Scan for the cell matching the given text and deliver its [X, Y] coordinate at center. 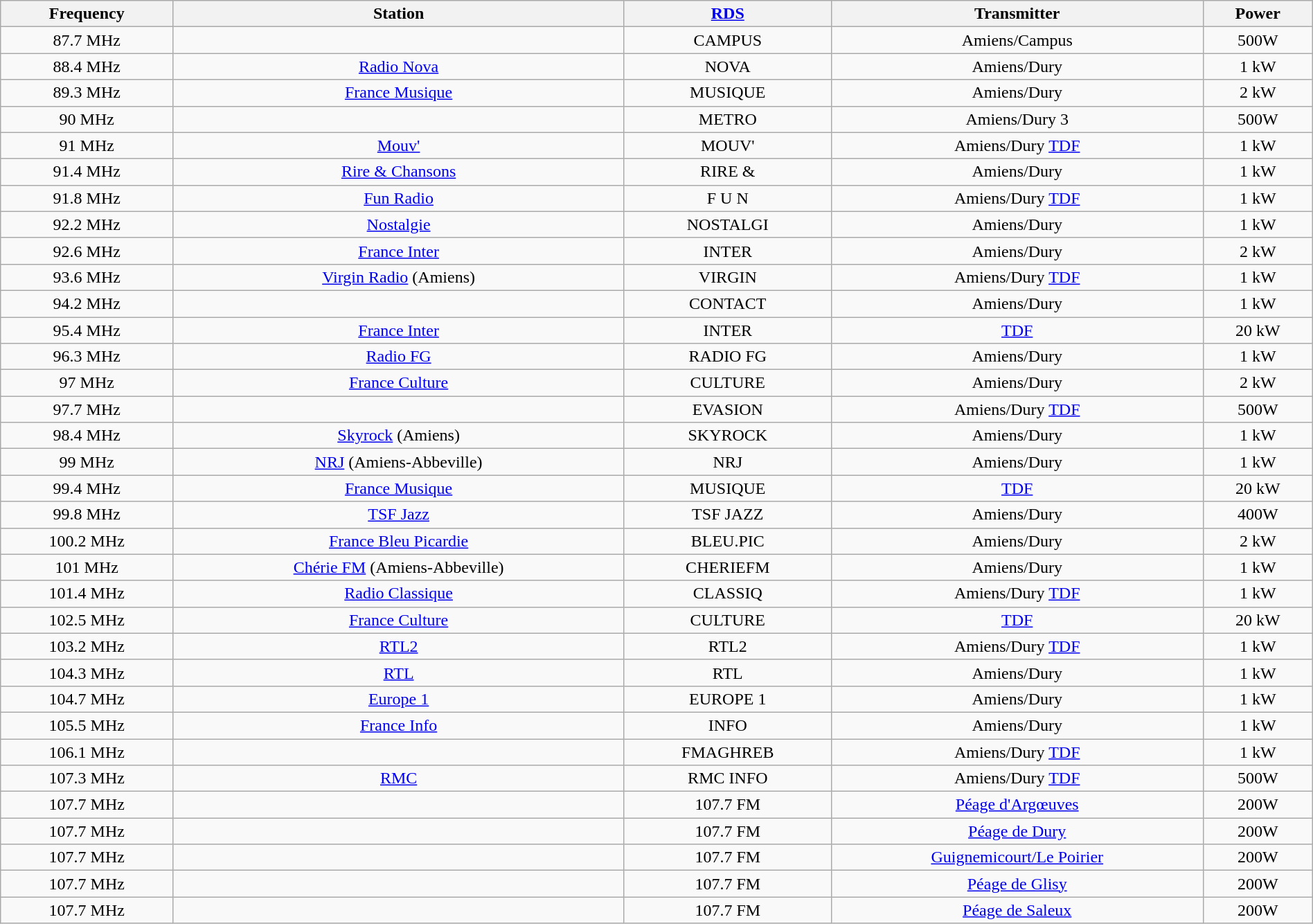
EUROPE 1 [727, 699]
92.6 MHz [87, 251]
F U N [727, 198]
Amiens/Campus [1017, 40]
97.7 MHz [87, 409]
87.7 MHz [87, 40]
Amiens/Dury 3 [1017, 119]
101.4 MHz [87, 594]
Radio Classique [399, 594]
MOUV' [727, 145]
EVASION [727, 409]
FMAGHREB [727, 752]
100.2 MHz [87, 541]
RADIO FG [727, 357]
RDS [727, 14]
Station [399, 14]
INFO [727, 725]
400W [1258, 515]
Mouv' [399, 145]
CLASSIQ [727, 594]
Péage de Glisy [1017, 884]
90 MHz [87, 119]
98.4 MHz [87, 436]
104.7 MHz [87, 699]
99.4 MHz [87, 488]
Chérie FM (Amiens-Abbeville) [399, 567]
Virgin Radio (Amiens) [399, 277]
Rire & Chansons [399, 172]
Péage de Dury [1017, 831]
91.4 MHz [87, 172]
NOSTALGI [727, 224]
NOVA [727, 66]
RIRE & [727, 172]
89.3 MHz [87, 93]
CHERIEFM [727, 567]
Péage de Saleux [1017, 910]
RMC [399, 779]
Power [1258, 14]
Nostalgie [399, 224]
Europe 1 [399, 699]
Transmitter [1017, 14]
RMC INFO [727, 779]
CAMPUS [727, 40]
TSF JAZZ [727, 515]
BLEU.PIC [727, 541]
95.4 MHz [87, 330]
Radio FG [399, 357]
VIRGIN [727, 277]
Skyrock (Amiens) [399, 436]
107.3 MHz [87, 779]
Radio Nova [399, 66]
NRJ [727, 462]
Péage d'Argœuves [1017, 805]
96.3 MHz [87, 357]
103.2 MHz [87, 646]
Frequency [87, 14]
106.1 MHz [87, 752]
93.6 MHz [87, 277]
CONTACT [727, 303]
SKYROCK [727, 436]
99 MHz [87, 462]
91.8 MHz [87, 198]
94.2 MHz [87, 303]
88.4 MHz [87, 66]
105.5 MHz [87, 725]
France Info [399, 725]
NRJ (Amiens-Abbeville) [399, 462]
99.8 MHz [87, 515]
97 MHz [87, 383]
France Bleu Picardie [399, 541]
Fun Radio [399, 198]
92.2 MHz [87, 224]
METRO [727, 119]
101 MHz [87, 567]
91 MHz [87, 145]
TSF Jazz [399, 515]
Guignemicourt/Le Poirier [1017, 858]
104.3 MHz [87, 673]
102.5 MHz [87, 620]
